Search for the cell housing the specified text and yield its [x, y] center coordinate. 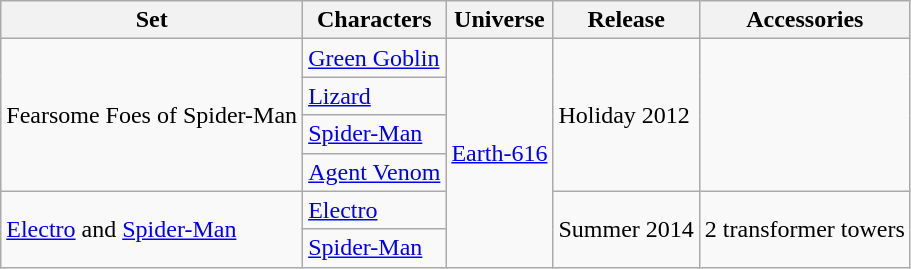
2 transformer towers [804, 229]
Earth-616 [500, 153]
Accessories [804, 20]
Lizard [374, 96]
Fearsome Foes of Spider-Man [152, 115]
Agent Venom [374, 172]
Electro and Spider-Man [152, 229]
Universe [500, 20]
Holiday 2012 [626, 115]
Green Goblin [374, 58]
Summer 2014 [626, 229]
Set [152, 20]
Release [626, 20]
Characters [374, 20]
Electro [374, 210]
